Determine the (x, y) coordinate at the center of the cell enclosing the given text.  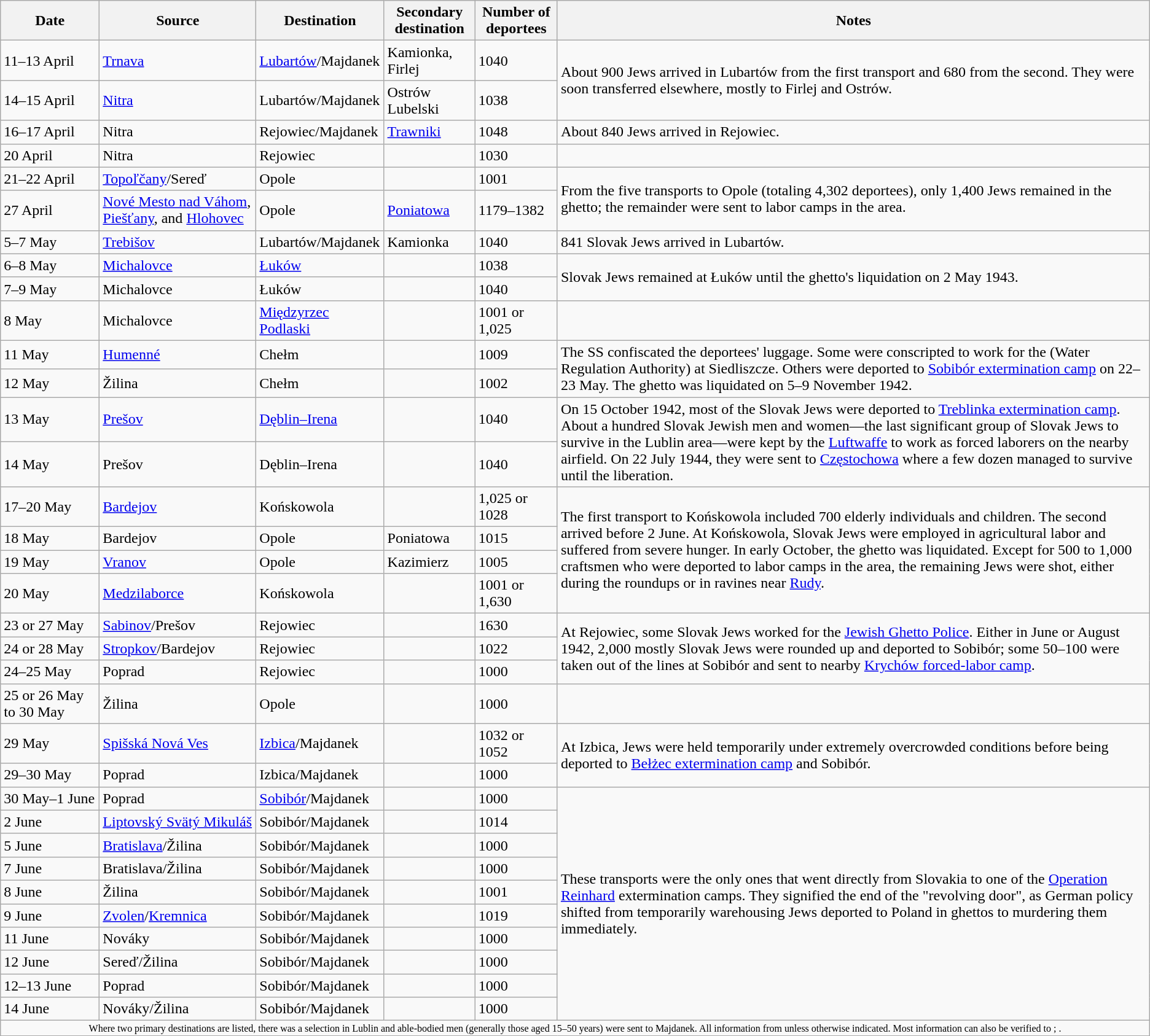
Trebišov (178, 242)
841 Slovak Jews arrived in Lubartów. (853, 242)
8 May (50, 321)
1630 (516, 625)
5 June (50, 845)
18 May (50, 539)
Nováky/Žilina (178, 1009)
19 May (50, 562)
Rejowiec/Majdanek (320, 132)
2 June (50, 822)
11 May (50, 354)
Kamionka (429, 242)
14–15 April (50, 101)
Ostrów Lubelski (429, 101)
13 May (50, 419)
1022 (516, 648)
29–30 May (50, 775)
7–9 May (50, 289)
Notes (853, 21)
20 May (50, 593)
11 June (50, 939)
Date (50, 21)
Destination (320, 21)
Spišská Nová Ves (178, 743)
1,025 or 1028 (516, 507)
Zvolen/Kremnica (178, 916)
Sabinov/Prešov (178, 625)
Secondary destination (429, 21)
12–13 June (50, 986)
Nové Mesto nad Váhom, Piešťany, and Hlohovec (178, 210)
Slovak Jews remained at Łuków until the ghetto's liquidation on 2 May 1943. (853, 277)
1009 (516, 354)
Number of deportees (516, 21)
Nováky (178, 939)
Vranov (178, 562)
6–8 May (50, 265)
8 June (50, 892)
1015 (516, 539)
1179–1382 (516, 210)
7 June (50, 868)
Stropkov/Bardejov (178, 648)
9 June (50, 916)
1001 or 1,025 (516, 321)
12 May (50, 383)
14 May (50, 464)
Humenné (178, 354)
27 April (50, 210)
Source (178, 21)
Trnava (178, 60)
17–20 May (50, 507)
1002 (516, 383)
Trawniki (429, 132)
12 June (50, 962)
20 April (50, 155)
11–13 April (50, 60)
1001 or 1,630 (516, 593)
Topoľčany/Sereď (178, 179)
At Izbica, Jews were held temporarily under extremely overcrowded conditions before being deported to Bełżec extermination camp and Sobibór. (853, 755)
About 840 Jews arrived in Rejowiec. (853, 132)
25 or 26 May to 30 May (50, 704)
Sereď/Žilina (178, 962)
Kazimierz (429, 562)
16–17 April (50, 132)
1014 (516, 822)
1005 (516, 562)
23 or 27 May (50, 625)
30 May–1 June (50, 798)
24–25 May (50, 672)
1048 (516, 132)
Medzilaborce (178, 593)
5–7 May (50, 242)
Kamionka, Firlej (429, 60)
24 or 28 May (50, 648)
21–22 April (50, 179)
Międzyrzec Podlaski (320, 321)
29 May (50, 743)
1030 (516, 155)
1032 or 1052 (516, 743)
Liptovský Svätý Mikuláš (178, 822)
1019 (516, 916)
14 June (50, 1009)
